Output the (X, Y) coordinate of the center of the cell containing the given text.  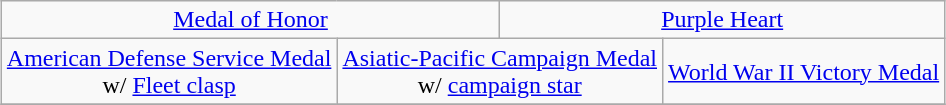
World War II Victory Medal (804, 72)
Purple Heart (722, 20)
American Defense Service Medalw/ Fleet clasp (169, 72)
Asiatic-Pacific Campaign Medalw/ campaign star (500, 72)
Medal of Honor (250, 20)
